Extract the [X, Y] coordinate from the center of the cell holding the provided text.  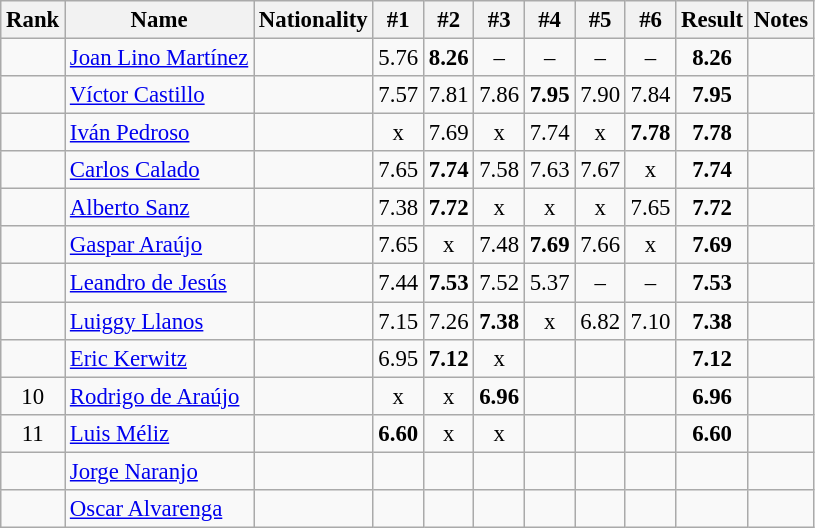
7.58 [499, 170]
Oscar Alvarenga [160, 509]
7.86 [499, 95]
#3 [499, 20]
6.82 [600, 321]
7.10 [650, 321]
7.63 [549, 170]
7.90 [600, 95]
Joan Lino Martínez [160, 58]
#4 [549, 20]
5.37 [549, 283]
7.26 [448, 321]
Result [712, 20]
Alberto Sanz [160, 208]
7.84 [650, 95]
Luis Méliz [160, 433]
7.57 [398, 95]
Jorge Naranjo [160, 471]
Nationality [314, 20]
#1 [398, 20]
Víctor Castillo [160, 95]
7.67 [600, 170]
10 [33, 396]
#5 [600, 20]
Name [160, 20]
Rodrigo de Araújo [160, 396]
Gaspar Araújo [160, 245]
Notes [780, 20]
#6 [650, 20]
Carlos Calado [160, 170]
Iván Pedroso [160, 133]
7.15 [398, 321]
5.76 [398, 58]
#2 [448, 20]
7.81 [448, 95]
Luiggy Llanos [160, 321]
Rank [33, 20]
7.66 [600, 245]
Eric Kerwitz [160, 358]
6.95 [398, 358]
7.48 [499, 245]
7.52 [499, 283]
Leandro de Jesús [160, 283]
7.44 [398, 283]
11 [33, 433]
